Pinpoint the cell where the given text exists, returning its [x, y] midpoint coordinate. 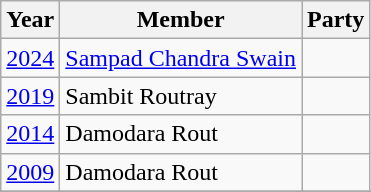
Party [336, 20]
Sampad Chandra Swain [181, 58]
2024 [30, 58]
2014 [30, 134]
Year [30, 20]
Member [181, 20]
2019 [30, 96]
Sambit Routray [181, 96]
2009 [30, 172]
